Pinpoint the cell where the given text exists, returning its [x, y] midpoint coordinate. 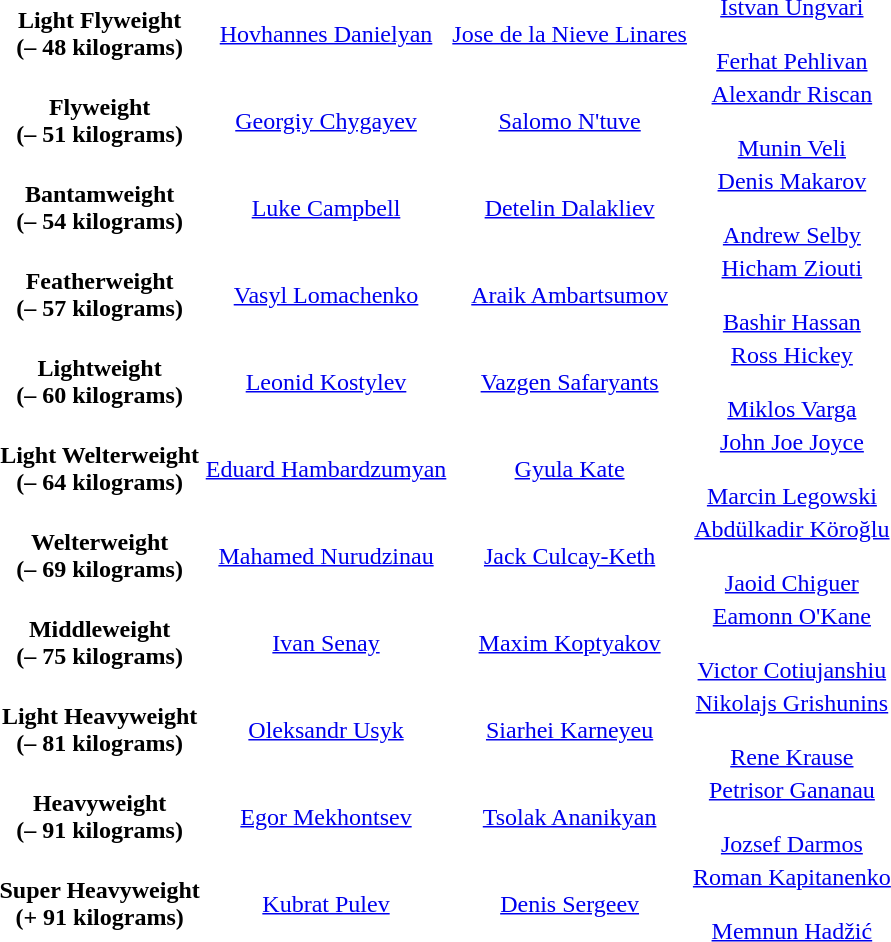
Salomo N'tuve [570, 121]
Jack Culcay-Keth [570, 556]
Egor Mekhontsev [326, 817]
Vasyl Lomachenko [326, 295]
Eduard Hambardzumyan [326, 469]
Ivan Senay [326, 643]
Leonid Kostylev [326, 382]
Luke Campbell [326, 208]
Vazgen Safaryants [570, 382]
Tsolak Ananikyan [570, 817]
Detelin Dalakliev [570, 208]
Siarhei Karneyeu [570, 730]
Araik Ambartsumov [570, 295]
Gyula Kate [570, 469]
Oleksandr Usyk [326, 730]
Maxim Koptyakov [570, 643]
Georgiy Chygayev [326, 121]
Mahamed Nurudzinau [326, 556]
